Capture the cell that displays the provided text and extract its (x, y) central coordinate. 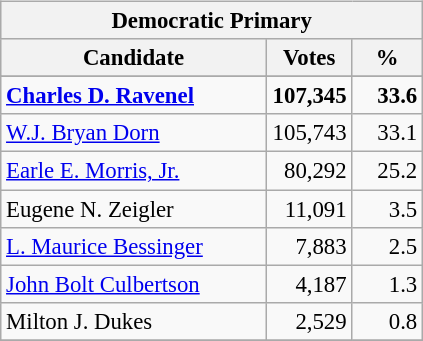
107,345 (309, 96)
Votes (309, 58)
W.J. Bryan Dorn (134, 133)
1.3 (388, 284)
Earle E. Morris, Jr. (134, 171)
2,529 (309, 321)
11,091 (309, 209)
% (388, 58)
33.6 (388, 96)
0.8 (388, 321)
Democratic Primary (212, 21)
Candidate (134, 58)
L. Maurice Bessinger (134, 246)
7,883 (309, 246)
Milton J. Dukes (134, 321)
Eugene N. Zeigler (134, 209)
John Bolt Culbertson (134, 284)
2.5 (388, 246)
80,292 (309, 171)
105,743 (309, 133)
33.1 (388, 133)
Charles D. Ravenel (134, 96)
3.5 (388, 209)
4,187 (309, 284)
25.2 (388, 171)
